Identify which cell holds the provided text, then report its (X, Y) central coordinate. 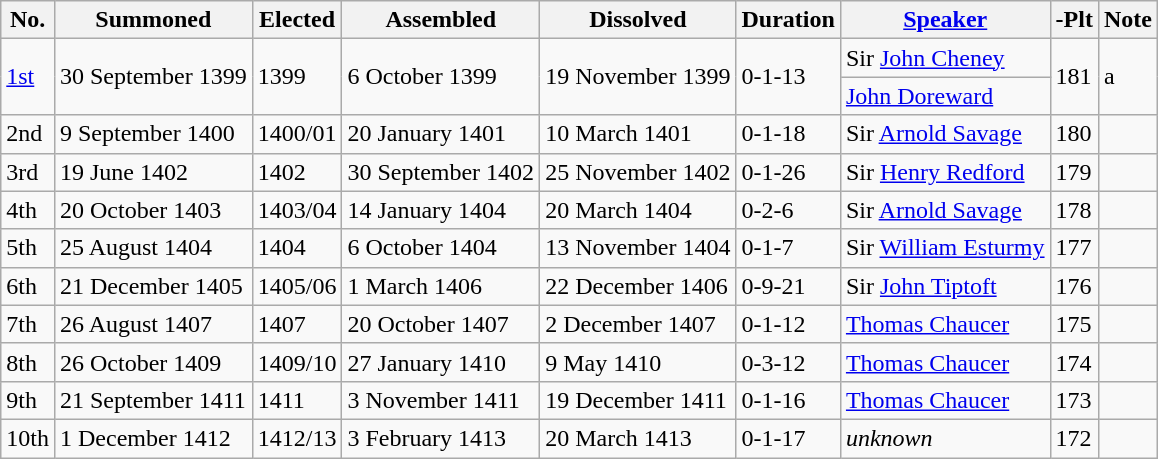
0-3-12 (788, 362)
Assembled (441, 20)
1 December 1412 (153, 438)
4th (28, 210)
3 November 1411 (441, 400)
1407 (297, 324)
10th (28, 438)
20 January 1401 (441, 134)
175 (1074, 324)
0-1-12 (788, 324)
26 October 1409 (153, 362)
20 October 1407 (441, 324)
Note (1128, 20)
1400/01 (297, 134)
174 (1074, 362)
Sir John Tiptoft (945, 286)
Duration (788, 20)
19 November 1399 (638, 77)
0-1-13 (788, 77)
21 December 1405 (153, 286)
3rd (28, 172)
172 (1074, 438)
7th (28, 324)
20 March 1404 (638, 210)
3 February 1413 (441, 438)
178 (1074, 210)
10 March 1401 (638, 134)
Sir John Cheney (945, 58)
25 August 1404 (153, 248)
30 September 1399 (153, 77)
0-1-17 (788, 438)
30 September 1402 (441, 172)
180 (1074, 134)
1403/04 (297, 210)
181 (1074, 77)
Sir William Esturmy (945, 248)
9 September 1400 (153, 134)
0-9-21 (788, 286)
0-1-7 (788, 248)
21 September 1411 (153, 400)
1st (28, 77)
20 October 1403 (153, 210)
1402 (297, 172)
-Plt (1074, 20)
2 December 1407 (638, 324)
25 November 1402 (638, 172)
No. (28, 20)
1404 (297, 248)
Summoned (153, 20)
Sir Henry Redford (945, 172)
1412/13 (297, 438)
0-2-6 (788, 210)
22 December 1406 (638, 286)
177 (1074, 248)
19 December 1411 (638, 400)
Elected (297, 20)
1405/06 (297, 286)
179 (1074, 172)
27 January 1410 (441, 362)
13 November 1404 (638, 248)
9th (28, 400)
1409/10 (297, 362)
6th (28, 286)
0-1-26 (788, 172)
a (1128, 77)
6 October 1399 (441, 77)
0-1-16 (788, 400)
1 March 1406 (441, 286)
1399 (297, 77)
8th (28, 362)
14 January 1404 (441, 210)
John Doreward (945, 96)
Dissolved (638, 20)
1411 (297, 400)
2nd (28, 134)
20 March 1413 (638, 438)
6 October 1404 (441, 248)
9 May 1410 (638, 362)
Speaker (945, 20)
0-1-18 (788, 134)
unknown (945, 438)
26 August 1407 (153, 324)
173 (1074, 400)
19 June 1402 (153, 172)
5th (28, 248)
176 (1074, 286)
